Pinpoint the cell where the given text exists, returning its [x, y] midpoint coordinate. 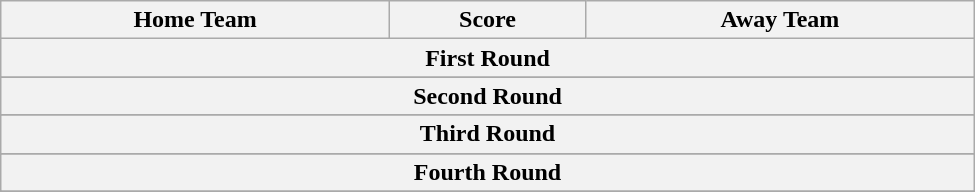
Home Team [196, 20]
First Round [488, 58]
Second Round [488, 96]
Away Team [780, 20]
Score [487, 20]
Fourth Round [488, 172]
Third Round [488, 134]
